Return the [X, Y] coordinate for the center point of the cell that contains the specified text.  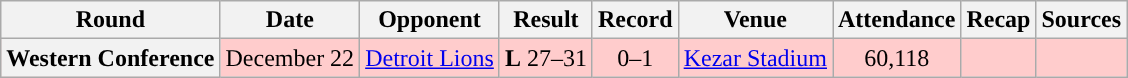
Detroit Lions [430, 58]
Recap [998, 20]
Date [290, 20]
Result [546, 20]
Record [635, 20]
0–1 [635, 58]
Sources [1082, 20]
Western Conference [110, 58]
60,118 [896, 58]
Kezar Stadium [755, 58]
Attendance [896, 20]
Opponent [430, 20]
Round [110, 20]
December 22 [290, 58]
Venue [755, 20]
L 27–31 [546, 58]
